Scan for the cell matching the given text and deliver its (X, Y) coordinate at center. 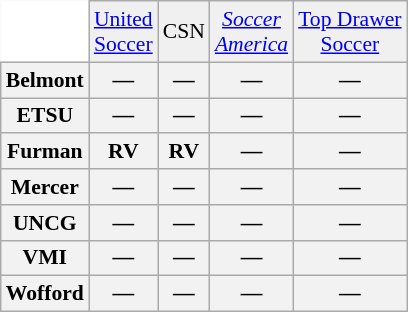
Wofford (45, 294)
UnitedSoccer (124, 32)
CSN (184, 32)
VMI (45, 258)
Top DrawerSoccer (350, 32)
Belmont (45, 80)
SoccerAmerica (252, 32)
Mercer (45, 187)
Furman (45, 152)
ETSU (45, 116)
UNCG (45, 223)
